Identify which cell holds the provided text, then report its (X, Y) central coordinate. 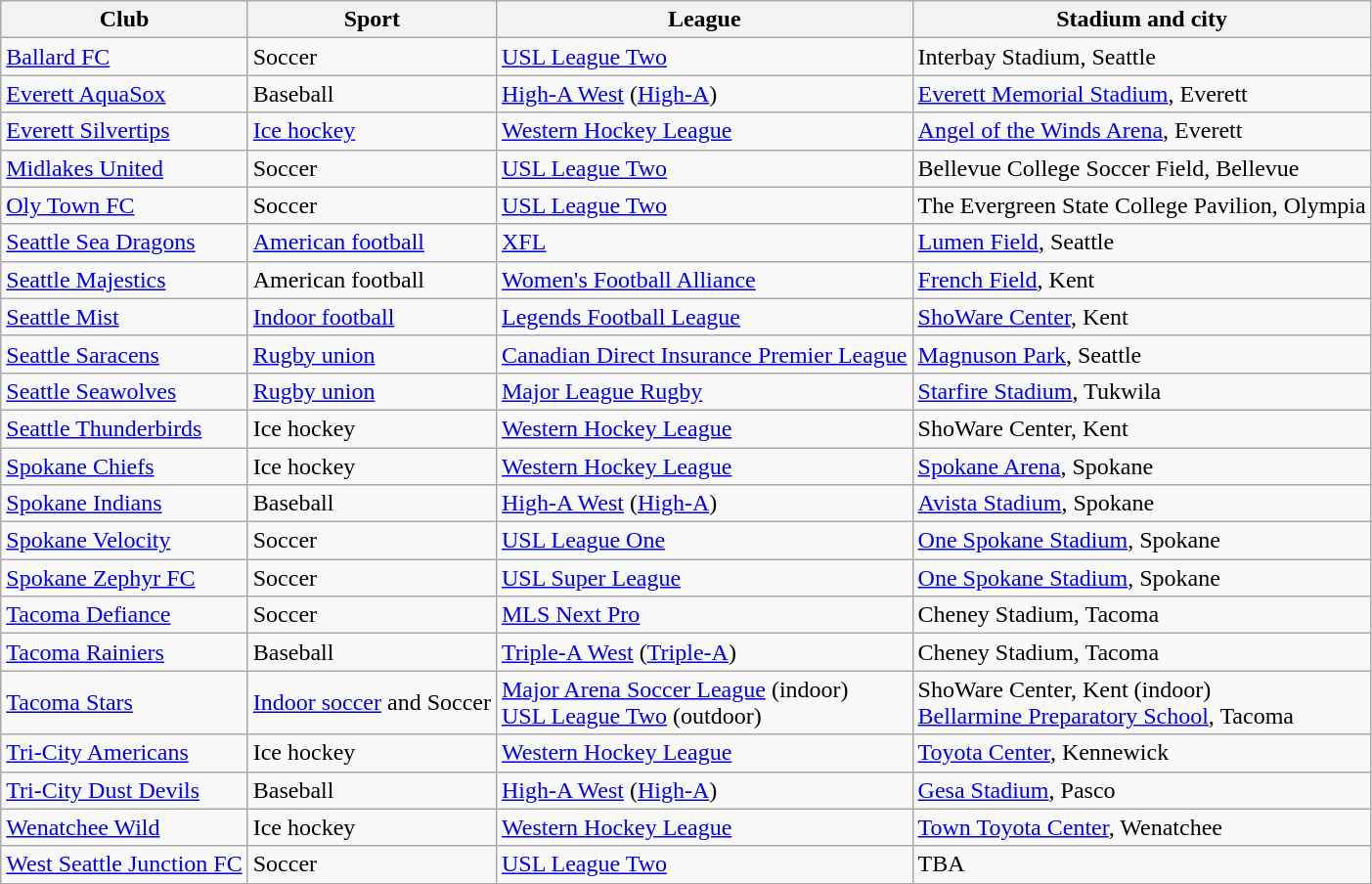
Spokane Arena, Spokane (1142, 466)
Stadium and city (1142, 20)
TBA (1142, 864)
Spokane Zephyr FC (124, 578)
Spokane Chiefs (124, 466)
Spokane Velocity (124, 541)
Seattle Sea Dragons (124, 243)
Seattle Seawolves (124, 391)
League (704, 20)
MLS Next Pro (704, 615)
Spokane Indians (124, 504)
Tri-City Dust Devils (124, 790)
Triple-A West (Triple-A) (704, 652)
ShoWare Center, Kent (indoor)Bellarmine Preparatory School, Tacoma (1142, 702)
Avista Stadium, Spokane (1142, 504)
Oly Town FC (124, 205)
Everett Memorial Stadium, Everett (1142, 94)
Lumen Field, Seattle (1142, 243)
Tacoma Stars (124, 702)
Midlakes United (124, 168)
Toyota Center, Kennewick (1142, 753)
Everett Silvertips (124, 131)
Women's Football Alliance (704, 280)
Seattle Saracens (124, 354)
Indoor soccer and Soccer (372, 702)
Club (124, 20)
Ballard FC (124, 57)
Gesa Stadium, Pasco (1142, 790)
Legends Football League (704, 317)
Bellevue College Soccer Field, Bellevue (1142, 168)
Magnuson Park, Seattle (1142, 354)
Angel of the Winds Arena, Everett (1142, 131)
XFL (704, 243)
Interbay Stadium, Seattle (1142, 57)
Tacoma Defiance (124, 615)
Wenatchee Wild (124, 827)
Seattle Mist (124, 317)
Major Arena Soccer League (indoor)USL League Two (outdoor) (704, 702)
West Seattle Junction FC (124, 864)
Tacoma Rainiers (124, 652)
Seattle Majestics (124, 280)
Starfire Stadium, Tukwila (1142, 391)
Major League Rugby (704, 391)
French Field, Kent (1142, 280)
Everett AquaSox (124, 94)
Seattle Thunderbirds (124, 428)
USL League One (704, 541)
USL Super League (704, 578)
Indoor football (372, 317)
Tri-City Americans (124, 753)
The Evergreen State College Pavilion, Olympia (1142, 205)
Canadian Direct Insurance Premier League (704, 354)
Sport (372, 20)
Town Toyota Center, Wenatchee (1142, 827)
